From the cell containing the given text, extract its center point as [X, Y] coordinate. 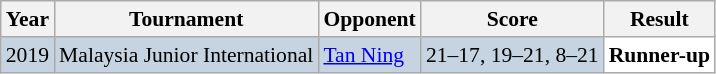
Result [660, 19]
Tournament [186, 19]
Runner-up [660, 55]
Year [28, 19]
Tan Ning [370, 55]
2019 [28, 55]
21–17, 19–21, 8–21 [512, 55]
Opponent [370, 19]
Score [512, 19]
Malaysia Junior International [186, 55]
